Provide the (x, y) coordinate of the cell's center where the given text is located.  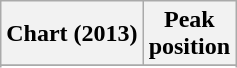
Peakposition (189, 34)
Chart (2013) (72, 34)
